Search for the cell housing the specified text and yield its (X, Y) center coordinate. 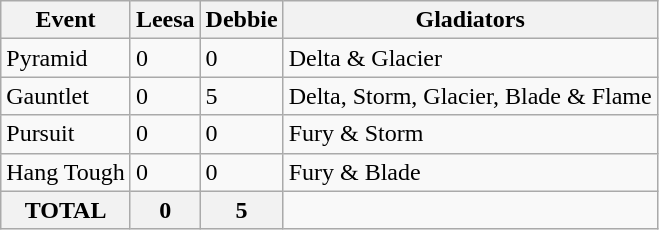
Pursuit (66, 134)
Fury & Storm (470, 134)
Delta, Storm, Glacier, Blade & Flame (470, 96)
TOTAL (66, 210)
Debbie (242, 20)
Gladiators (470, 20)
Event (66, 20)
Gauntlet (66, 96)
Pyramid (66, 58)
Leesa (165, 20)
Delta & Glacier (470, 58)
Hang Tough (66, 172)
Fury & Blade (470, 172)
